For the text-containing cell, return its midpoint in (X, Y) coordinate format. 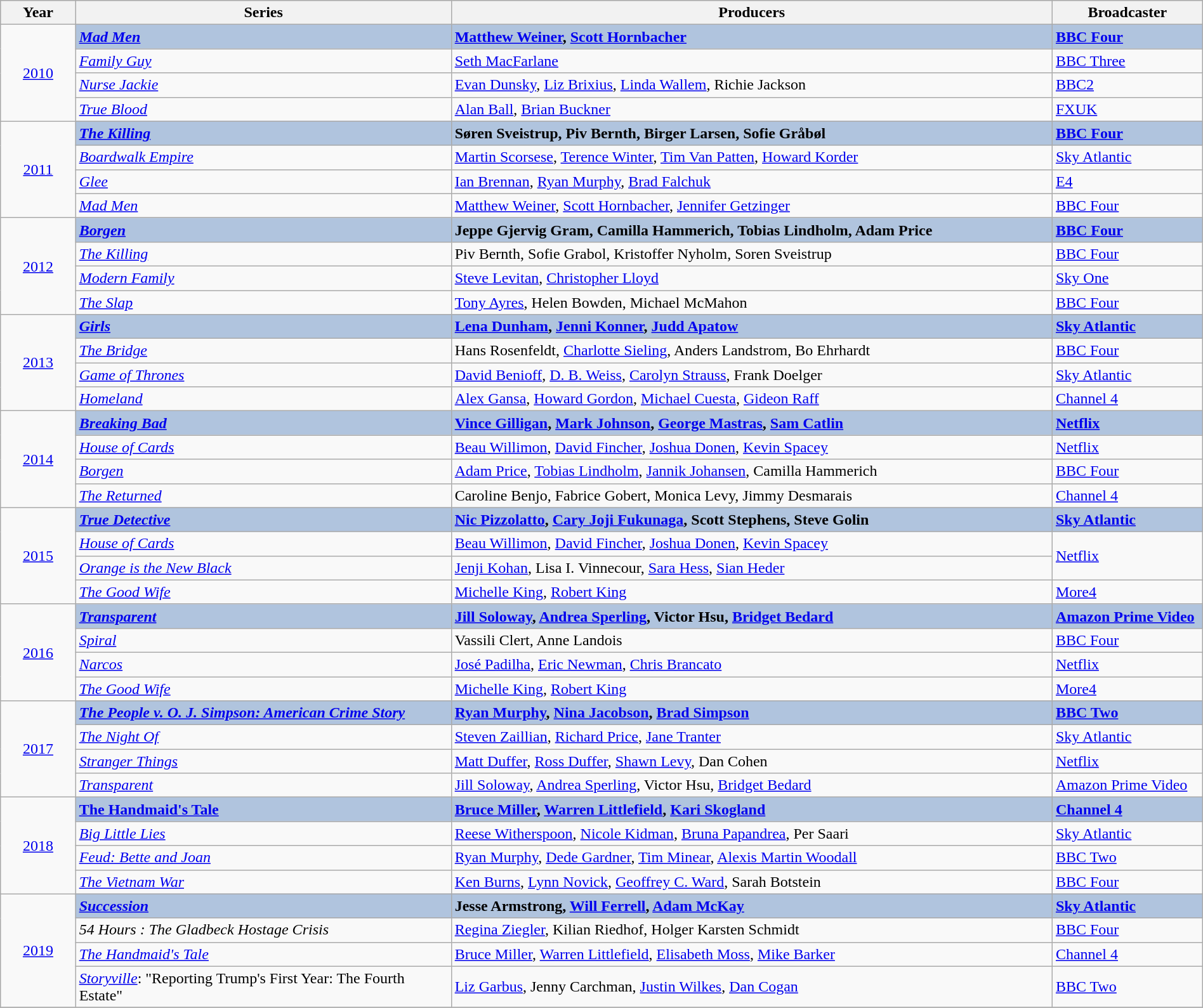
2011 (38, 169)
BBC Three (1127, 61)
Broadcaster (1127, 13)
Sky One (1127, 278)
Matthew Weiner, Scott Hornbacher, Jennifer Getzinger (751, 206)
2017 (38, 749)
The Night Of (263, 737)
Succession (263, 906)
Spiral (263, 640)
Ken Burns, Lynn Novick, Geoffrey C. Ward, Sarah Botstein (751, 882)
Glee (263, 181)
Matthew Weiner, Scott Hornbacher (751, 37)
Nic Pizzolatto, Cary Joji Fukunaga, Scott Stephens, Steve Golin (751, 520)
Seth MacFarlane (751, 61)
The Slap (263, 303)
2016 (38, 652)
Ryan Murphy, Dede Gardner, Tim Minear, Alexis Martin Woodall (751, 858)
Narcos (263, 664)
True Detective (263, 520)
Nurse Jackie (263, 85)
BBC2 (1127, 85)
Ryan Murphy, Nina Jacobson, Brad Simpson (751, 713)
Game of Thrones (263, 375)
The Bridge (263, 351)
54 Hours : The Gladbeck Hostage Crisis (263, 930)
Steve Levitan, Christopher Lloyd (751, 278)
Orange is the New Black (263, 568)
2019 (38, 950)
Piv Bernth, Sofie Grabol, Kristoffer Nyholm, Soren Sveistrup (751, 254)
The Returned (263, 495)
Stranger Things (263, 761)
Storyville: "Reporting Trump's First Year: The Fourth Estate" (263, 987)
José Padilha, Eric Newman, Chris Brancato (751, 664)
Søren Sveistrup, Piv Bernth, Birger Larsen, Sofie Gråbøl (751, 133)
Alex Gansa, Howard Gordon, Michael Cuesta, Gideon Raff (751, 399)
Evan Dunsky, Liz Brixius, Linda Wallem, Richie Jackson (751, 85)
Breaking Bad (263, 423)
Boardwalk Empire (263, 157)
2012 (38, 266)
Tony Ayres, Helen Bowden, Michael McMahon (751, 303)
Alan Ball, Brian Buckner (751, 109)
Bruce Miller, Warren Littlefield, Kari Skogland (751, 809)
Vince Gilligan, Mark Johnson, George Mastras, Sam Catlin (751, 423)
Steven Zaillian, Richard Price, Jane Tranter (751, 737)
True Blood (263, 109)
2015 (38, 556)
David Benioff, D. B. Weiss, Carolyn Strauss, Frank Doelger (751, 375)
Ian Brennan, Ryan Murphy, Brad Falchuk (751, 181)
Lena Dunham, Jenni Konner, Judd Apatow (751, 327)
Adam Price, Tobias Lindholm, Jannik Johansen, Camilla Hammerich (751, 471)
2018 (38, 846)
Feud: Bette and Joan (263, 858)
Hans Rosenfeldt, Charlotte Sieling, Anders Landstrom, Bo Ehrhardt (751, 351)
Vassili Clert, Anne Landois (751, 640)
Modern Family (263, 278)
Year (38, 13)
Reese Witherspoon, Nicole Kidman, Bruna Papandrea, Per Saari (751, 834)
2010 (38, 73)
The Vietnam War (263, 882)
Matt Duffer, Ross Duffer, Shawn Levy, Dan Cohen (751, 761)
Jesse Armstrong, Will Ferrell, Adam McKay (751, 906)
FXUK (1127, 109)
Liz Garbus, Jenny Carchman, Justin Wilkes, Dan Cogan (751, 987)
Big Little Lies (263, 834)
Bruce Miller, Warren Littlefield, Elisabeth Moss, Mike Barker (751, 954)
Jenji Kohan, Lisa I. Vinnecour, Sara Hess, Sian Heder (751, 568)
2013 (38, 363)
Caroline Benjo, Fabrice Gobert, Monica Levy, Jimmy Desmarais (751, 495)
Series (263, 13)
Homeland (263, 399)
Jeppe Gjervig Gram, Camilla Hammerich, Tobias Lindholm, Adam Price (751, 230)
2014 (38, 459)
The People v. O. J. Simpson: American Crime Story (263, 713)
Regina Ziegler, Kilian Riedhof, Holger Karsten Schmidt (751, 930)
Producers (751, 13)
Family Guy (263, 61)
Girls (263, 327)
Martin Scorsese, Terence Winter, Tim Van Patten, Howard Korder (751, 157)
E4 (1127, 181)
